Determine the [x, y] coordinate at the center of the cell enclosing the given text.  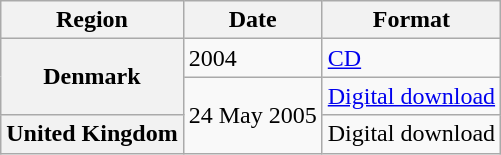
Denmark [92, 77]
2004 [252, 58]
Format [411, 20]
24 May 2005 [252, 115]
Date [252, 20]
CD [411, 58]
United Kingdom [92, 134]
Region [92, 20]
